Detect which cell encompasses the target text, then output its (x, y) center coordinate. 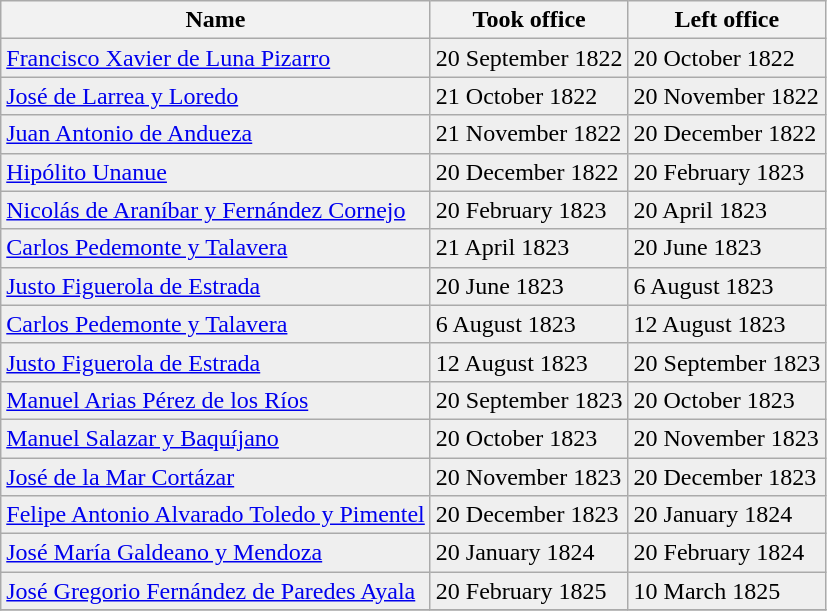
20 October 1822 (727, 58)
10 March 1825 (727, 591)
Manuel Arias Pérez de los Ríos (216, 400)
21 October 1822 (529, 96)
20 April 1823 (727, 210)
Juan Antonio de Andueza (216, 134)
21 November 1822 (529, 134)
José de la Mar Cortázar (216, 477)
Hipólito Unanue (216, 172)
20 November 1822 (727, 96)
José Gregorio Fernández de Paredes Ayala (216, 591)
21 April 1823 (529, 248)
Left office (727, 20)
Nicolás de Araníbar y Fernández Cornejo (216, 210)
20 February 1825 (529, 591)
20 February 1824 (727, 553)
Francisco Xavier de Luna Pizarro (216, 58)
20 September 1822 (529, 58)
Name (216, 20)
Manuel Salazar y Baquíjano (216, 438)
Took office (529, 20)
José de Larrea y Loredo (216, 96)
Felipe Antonio Alvarado Toledo y Pimentel (216, 515)
José María Galdeano y Mendoza (216, 553)
